Search for the cell housing the specified text and yield its (X, Y) center coordinate. 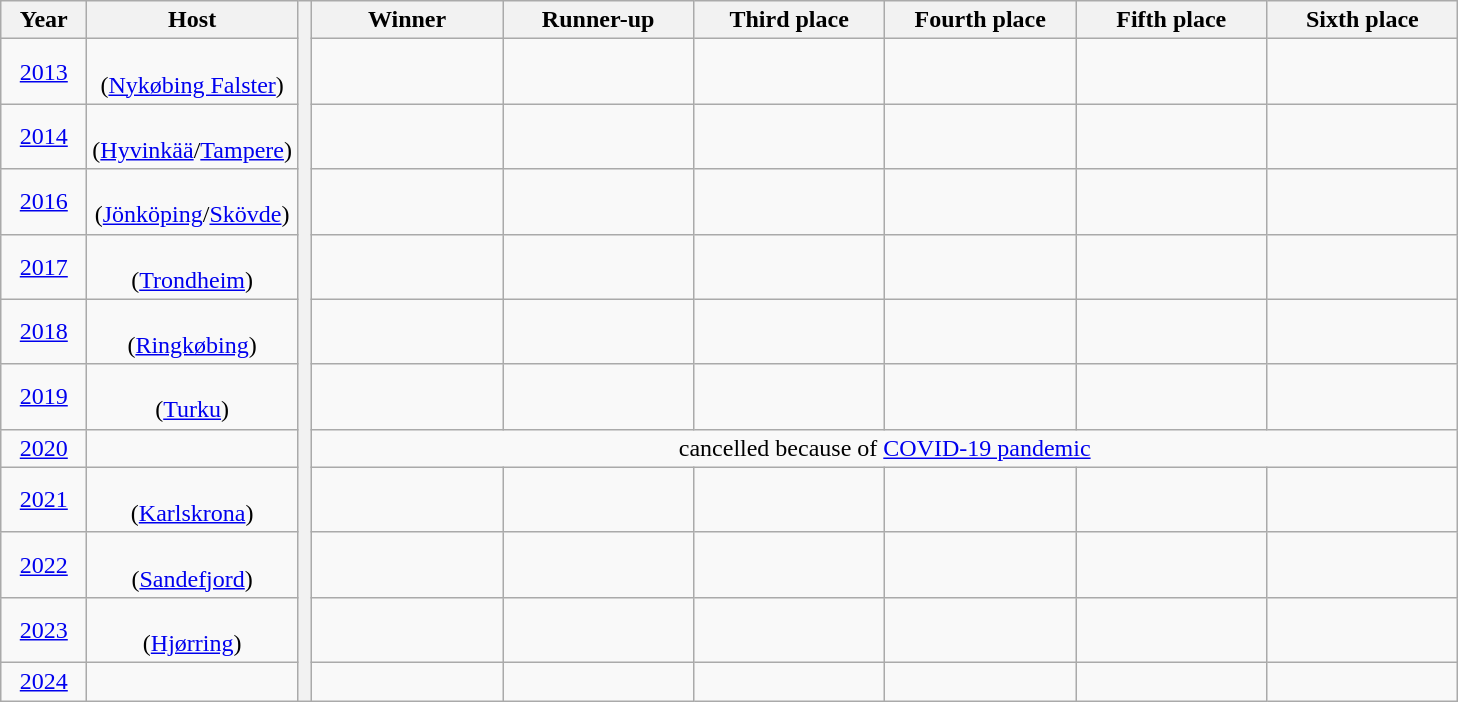
Year (44, 20)
2018 (44, 332)
2020 (44, 448)
Fourth place (980, 20)
2022 (44, 564)
(Karlskrona) (192, 500)
2023 (44, 630)
2013 (44, 72)
2014 (44, 136)
2021 (44, 500)
Fifth place (1172, 20)
(Jönköping/Skövde) (192, 202)
cancelled because of COVID-19 pandemic (885, 448)
Winner (408, 20)
(Nykøbing Falster) (192, 72)
Third place (790, 20)
2017 (44, 266)
(Trondheim) (192, 266)
Host (192, 20)
2016 (44, 202)
2024 (44, 681)
2019 (44, 396)
(Hyvinkää/Tampere) (192, 136)
Sixth place (1362, 20)
Runner-up (598, 20)
(Hjørring) (192, 630)
(Sandefjord) (192, 564)
(Turku) (192, 396)
(Ringkøbing) (192, 332)
